Identify which cell holds the provided text, then report its (X, Y) central coordinate. 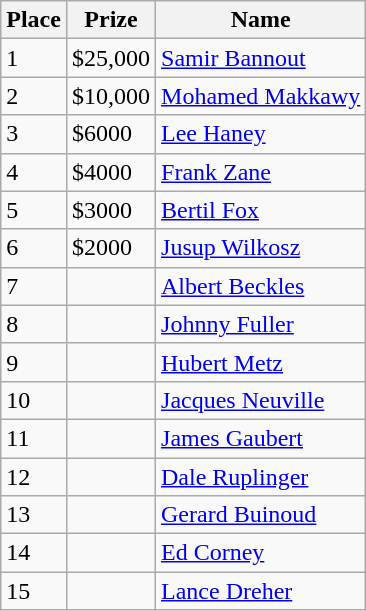
5 (34, 210)
Prize (110, 20)
$4000 (110, 172)
Johnny Fuller (261, 324)
Ed Corney (261, 553)
$10,000 (110, 96)
15 (34, 591)
Bertil Fox (261, 210)
Frank Zane (261, 172)
10 (34, 400)
11 (34, 438)
Lee Haney (261, 134)
$3000 (110, 210)
Place (34, 20)
4 (34, 172)
8 (34, 324)
Albert Beckles (261, 286)
9 (34, 362)
14 (34, 553)
$25,000 (110, 58)
Dale Ruplinger (261, 477)
3 (34, 134)
Lance Dreher (261, 591)
2 (34, 96)
Jacques Neuville (261, 400)
Gerard Buinoud (261, 515)
6 (34, 248)
Jusup Wilkosz (261, 248)
Hubert Metz (261, 362)
Mohamed Makkawy (261, 96)
12 (34, 477)
$2000 (110, 248)
Name (261, 20)
Samir Bannout (261, 58)
13 (34, 515)
$6000 (110, 134)
1 (34, 58)
7 (34, 286)
James Gaubert (261, 438)
